Return the [X, Y] coordinate for the center point of the cell that contains the specified text.  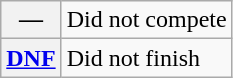
Did not compete [146, 20]
Did not finish [146, 58]
DNF [31, 58]
— [31, 20]
